Return the (X, Y) coordinate for the center point of the cell that contains the specified text.  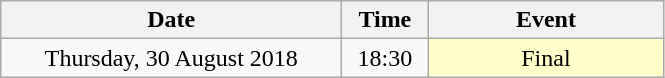
Event (546, 20)
Thursday, 30 August 2018 (172, 58)
Time (385, 20)
Date (172, 20)
18:30 (385, 58)
Final (546, 58)
